Output the [X, Y] coordinate of the center of the cell containing the given text.  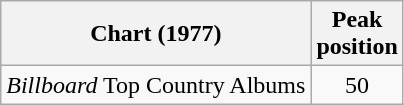
Billboard Top Country Albums [156, 85]
Peakposition [357, 34]
Chart (1977) [156, 34]
50 [357, 85]
